Locate the cell with the specified text and output its (x, y) center coordinate. 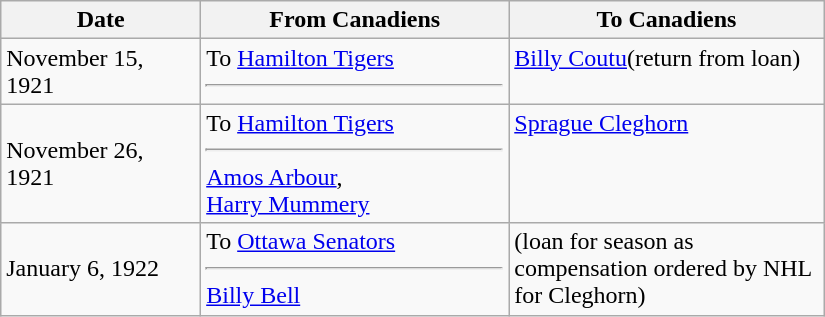
To Hamilton Tigers (355, 72)
Date (101, 20)
November 15, 1921 (101, 72)
January 6, 1922 (101, 269)
To Ottawa SenatorsBilly Bell (355, 269)
To Hamilton TigersAmos Arbour,Harry Mummery (355, 164)
Billy Coutu(return from loan) (666, 72)
(loan for season as compensation ordered by NHL for Cleghorn) (666, 269)
November 26, 1921 (101, 164)
Sprague Cleghorn (666, 164)
To Canadiens (666, 20)
From Canadiens (355, 20)
